Determine the [X, Y] coordinate at the center of the cell enclosing the given text.  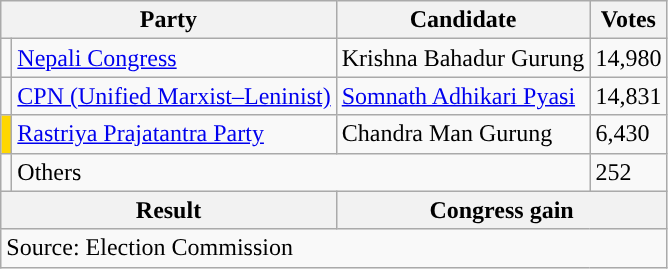
Votes [628, 20]
6,430 [628, 134]
Result [168, 210]
252 [628, 172]
Somnath Adhikari Pyasi [463, 96]
14,831 [628, 96]
Krishna Bahadur Gurung [463, 58]
Others [301, 172]
Party [168, 20]
14,980 [628, 58]
Source: Election Commission [334, 248]
Rastriya Prajatantra Party [174, 134]
CPN (Unified Marxist–Leninist) [174, 96]
Congress gain [502, 210]
Nepali Congress [174, 58]
Chandra Man Gurung [463, 134]
Candidate [463, 20]
